Find where the given text appears and provide that cell's center as [X, Y] coordinate. 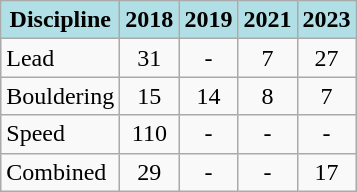
2023 [326, 20]
17 [326, 172]
2019 [208, 20]
15 [150, 96]
31 [150, 58]
Discipline [60, 20]
2018 [150, 20]
8 [268, 96]
Speed [60, 134]
14 [208, 96]
Bouldering [60, 96]
29 [150, 172]
110 [150, 134]
27 [326, 58]
Combined [60, 172]
Lead [60, 58]
2021 [268, 20]
